From the cell containing the given text, extract its center point as (X, Y) coordinate. 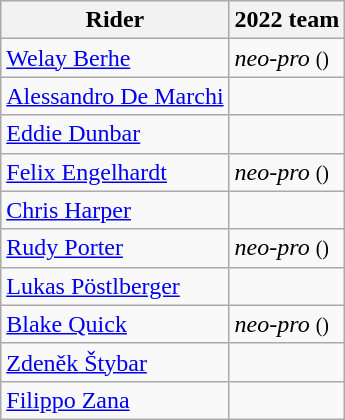
Lukas Pöstlberger (115, 286)
Chris Harper (115, 210)
Felix Engelhardt (115, 172)
2022 team (287, 20)
Eddie Dunbar (115, 134)
Rider (115, 20)
Welay Berhe (115, 58)
Zdeněk Štybar (115, 362)
Blake Quick (115, 324)
Alessandro De Marchi (115, 96)
Filippo Zana (115, 400)
Rudy Porter (115, 248)
